Pinpoint the cell where the given text exists, returning its (X, Y) midpoint coordinate. 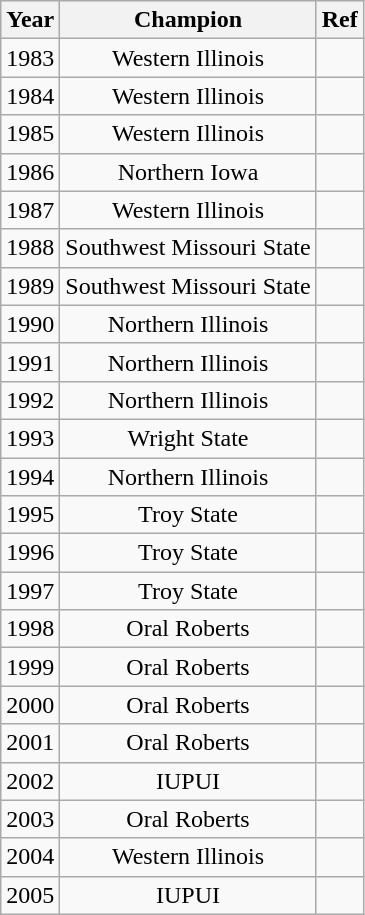
2004 (30, 857)
1999 (30, 667)
1990 (30, 324)
1997 (30, 591)
Ref (340, 20)
1991 (30, 362)
2000 (30, 705)
1995 (30, 515)
1983 (30, 58)
1989 (30, 286)
1994 (30, 477)
1985 (30, 134)
2001 (30, 743)
1998 (30, 629)
Northern Iowa (188, 172)
2002 (30, 781)
1993 (30, 438)
1988 (30, 248)
1996 (30, 553)
Champion (188, 20)
1984 (30, 96)
1987 (30, 210)
Year (30, 20)
2003 (30, 819)
1986 (30, 172)
Wright State (188, 438)
1992 (30, 400)
2005 (30, 895)
